Output the [x, y] coordinate of the center of the cell containing the given text.  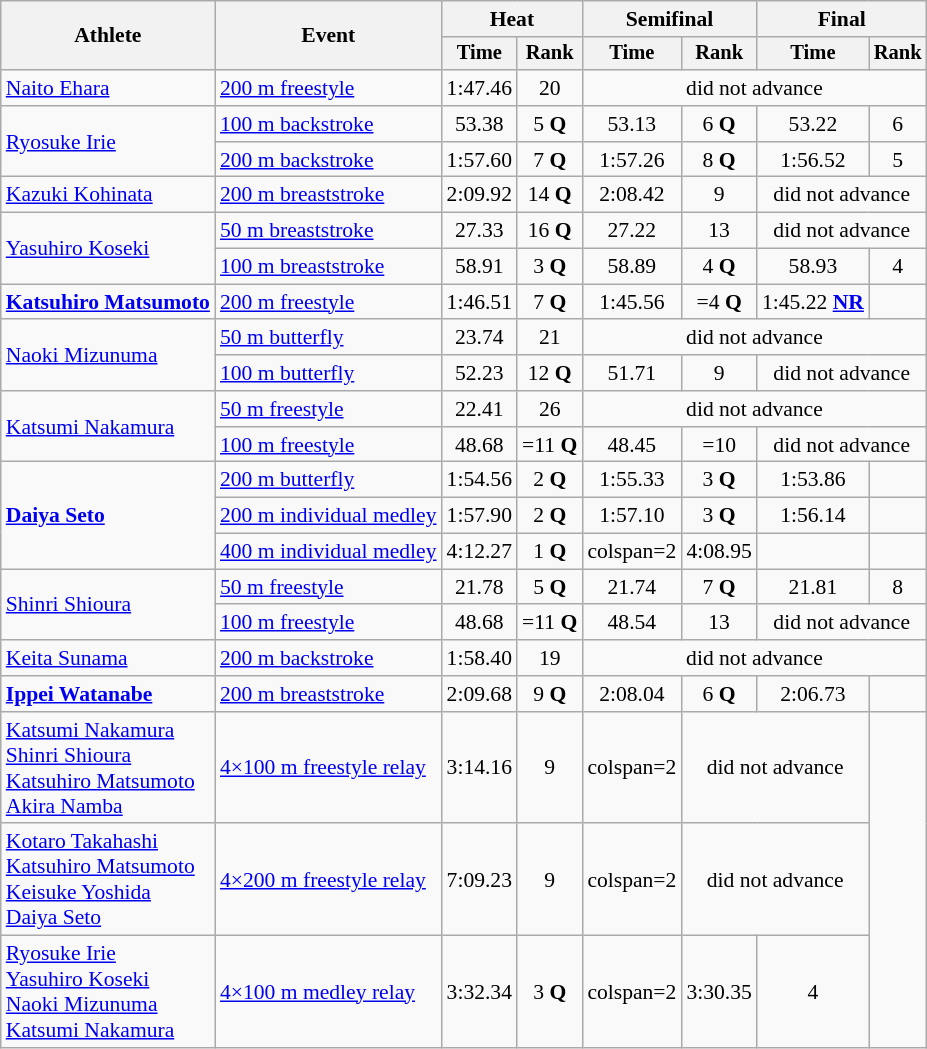
1:47.46 [480, 88]
Katsumi Nakamura [108, 426]
51.71 [632, 373]
58.89 [632, 267]
Ryosuke IrieYasuhiro KosekiNaoki MizunumaKatsumi Nakamura [108, 992]
8 [898, 587]
Kazuki Kohinata [108, 195]
Katsuhiro Matsumoto [108, 302]
2:09.92 [480, 195]
48.54 [632, 623]
Shinri Shioura [108, 604]
3:30.35 [718, 992]
Semifinal [670, 19]
Event [328, 36]
58.91 [480, 267]
1:45.22 NR [813, 302]
7:09.23 [480, 880]
53.22 [813, 124]
1:45.56 [632, 302]
1:55.33 [632, 480]
16 Q [550, 231]
=4 Q [718, 302]
1:56.52 [813, 160]
4×100 m freestyle relay [328, 768]
19 [550, 658]
Daiya Seto [108, 516]
21.74 [632, 587]
8 Q [718, 160]
4:12.27 [480, 552]
48.45 [632, 445]
Final [842, 19]
Athlete [108, 36]
1:56.14 [813, 516]
2:08.42 [632, 195]
Katsumi NakamuraShinri ShiouraKatsuhiro MatsumotoAkira Namba [108, 768]
200 m individual medley [328, 516]
Naito Ehara [108, 88]
20 [550, 88]
400 m individual medley [328, 552]
53.38 [480, 124]
Kotaro TakahashiKatsuhiro MatsumotoKeisuke YoshidaDaiya Seto [108, 880]
2:08.04 [632, 694]
3:14.16 [480, 768]
Ryosuke Irie [108, 142]
50 m butterfly [328, 338]
4 Q [718, 267]
Naoki Mizunuma [108, 356]
1:58.40 [480, 658]
1 Q [550, 552]
27.22 [632, 231]
4×100 m medley relay [328, 992]
21.78 [480, 587]
100 m butterfly [328, 373]
4:08.95 [718, 552]
14 Q [550, 195]
21.81 [813, 587]
22.41 [480, 409]
1:57.90 [480, 516]
100 m backstroke [328, 124]
1:57.26 [632, 160]
12 Q [550, 373]
5 [898, 160]
23.74 [480, 338]
100 m breaststroke [328, 267]
27.33 [480, 231]
Keita Sunama [108, 658]
1:57.60 [480, 160]
53.13 [632, 124]
200 m butterfly [328, 480]
4×200 m freestyle relay [328, 880]
6 [898, 124]
=10 [718, 445]
Yasuhiro Koseki [108, 248]
1:57.10 [632, 516]
52.23 [480, 373]
1:53.86 [813, 480]
1:54.56 [480, 480]
1:46.51 [480, 302]
58.93 [813, 267]
9 Q [550, 694]
26 [550, 409]
3:32.34 [480, 992]
2:06.73 [813, 694]
21 [550, 338]
Ippei Watanabe [108, 694]
2:09.68 [480, 694]
50 m breaststroke [328, 231]
Heat [512, 19]
